For the text-containing cell, return its midpoint in [X, Y] coordinate format. 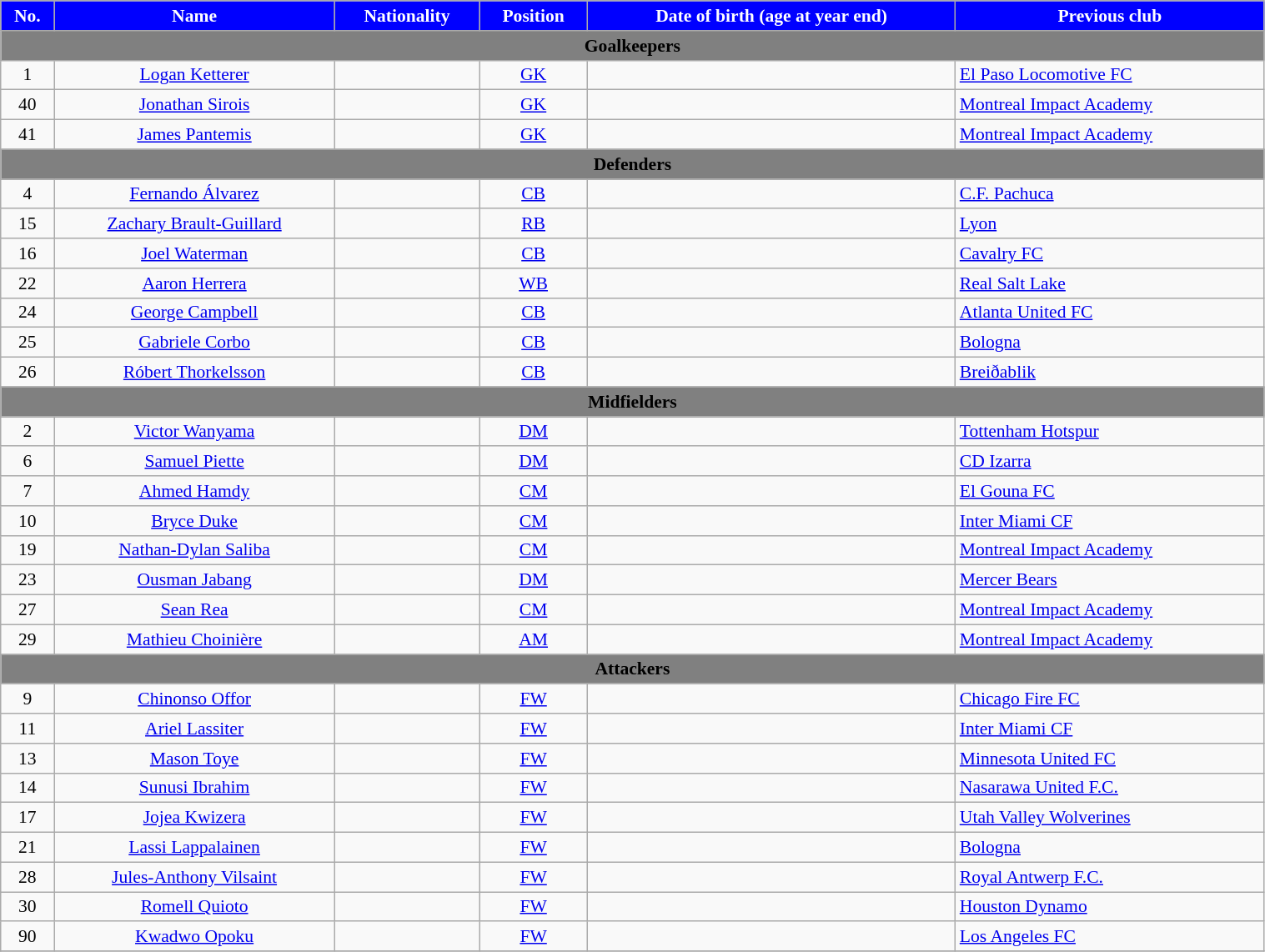
Jules-Anthony Vilsaint [194, 877]
Nationality [407, 16]
Kwadwo Opoku [194, 937]
Midfielders [632, 402]
1 [28, 75]
Lyon [1110, 224]
25 [28, 343]
21 [28, 848]
Breiðablik [1110, 373]
Fernando Álvarez [194, 194]
Ousman Jabang [194, 580]
George Campbell [194, 313]
Nathan-Dylan Saliba [194, 550]
9 [28, 699]
29 [28, 639]
CD Izarra [1110, 462]
24 [28, 313]
WB [534, 283]
Sean Rea [194, 610]
Cavalry FC [1110, 253]
7 [28, 491]
6 [28, 462]
Ariel Lassiter [194, 729]
Minnesota United FC [1110, 759]
2 [28, 432]
Defenders [632, 164]
Los Angeles FC [1110, 937]
Mathieu Choinière [194, 639]
El Gouna FC [1110, 491]
Zachary Brault-Guillard [194, 224]
27 [28, 610]
Attackers [632, 669]
Jojea Kwizera [194, 818]
28 [28, 877]
26 [28, 373]
11 [28, 729]
RB [534, 224]
10 [28, 521]
Romell Quioto [194, 907]
Mercer Bears [1110, 580]
James Pantemis [194, 135]
Houston Dynamo [1110, 907]
15 [28, 224]
Samuel Piette [194, 462]
Logan Ketterer [194, 75]
41 [28, 135]
Róbert Thorkelsson [194, 373]
Gabriele Corbo [194, 343]
22 [28, 283]
Royal Antwerp F.C. [1110, 877]
Victor Wanyama [194, 432]
Tottenham Hotspur [1110, 432]
Name [194, 16]
Date of birth (age at year end) [771, 16]
30 [28, 907]
Aaron Herrera [194, 283]
90 [28, 937]
Mason Toye [194, 759]
Previous club [1110, 16]
Position [534, 16]
Chinonso Offor [194, 699]
Jonathan Sirois [194, 105]
Joel Waterman [194, 253]
AM [534, 639]
4 [28, 194]
Lassi Lappalainen [194, 848]
16 [28, 253]
Utah Valley Wolverines [1110, 818]
C.F. Pachuca [1110, 194]
19 [28, 550]
23 [28, 580]
Chicago Fire FC [1110, 699]
Ahmed Hamdy [194, 491]
No. [28, 16]
Sunusi Ibrahim [194, 788]
13 [28, 759]
Goalkeepers [632, 46]
Real Salt Lake [1110, 283]
17 [28, 818]
El Paso Locomotive FC [1110, 75]
Atlanta United FC [1110, 313]
14 [28, 788]
Bryce Duke [194, 521]
40 [28, 105]
Nasarawa United F.C. [1110, 788]
